Extract the (x, y) coordinate from the center of the cell holding the provided text.  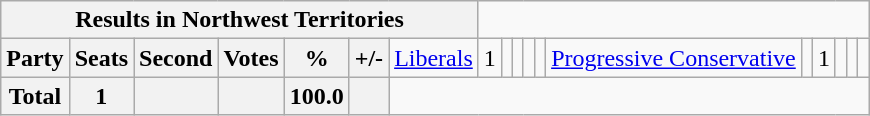
Progressive Conservative (674, 58)
Seats (101, 58)
Results in Northwest Territories (240, 20)
% (316, 58)
Party (35, 58)
Total (35, 96)
Second (176, 58)
+/- (368, 58)
100.0 (316, 96)
Votes (251, 58)
Liberals (434, 58)
